From the cell containing the given text, extract its center point as (x, y) coordinate. 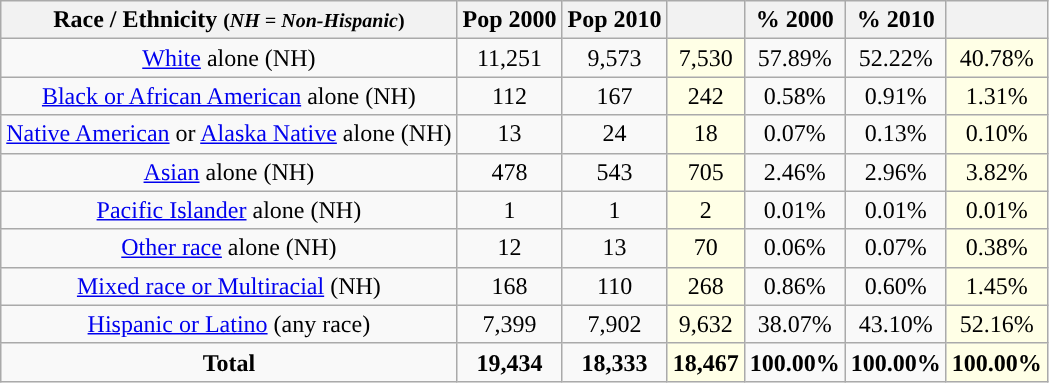
52.16% (996, 324)
18,333 (614, 362)
0.58% (794, 96)
40.78% (996, 58)
242 (706, 96)
2.46% (794, 172)
% 2000 (794, 20)
1.45% (996, 286)
12 (510, 248)
57.89% (794, 58)
52.22% (896, 58)
9,573 (614, 58)
110 (614, 286)
18,467 (706, 362)
7,530 (706, 58)
0.10% (996, 134)
Race / Ethnicity (NH = Non-Hispanic) (229, 20)
Hispanic or Latino (any race) (229, 324)
167 (614, 96)
2 (706, 210)
Black or African American alone (NH) (229, 96)
Pop 2010 (614, 20)
43.10% (896, 324)
9,632 (706, 324)
0.13% (896, 134)
Mixed race or Multiracial (NH) (229, 286)
Total (229, 362)
7,399 (510, 324)
Pacific Islander alone (NH) (229, 210)
White alone (NH) (229, 58)
268 (706, 286)
168 (510, 286)
0.91% (896, 96)
0.86% (794, 286)
705 (706, 172)
478 (510, 172)
Native American or Alaska Native alone (NH) (229, 134)
11,251 (510, 58)
18 (706, 134)
70 (706, 248)
Asian alone (NH) (229, 172)
Pop 2000 (510, 20)
0.06% (794, 248)
3.82% (996, 172)
112 (510, 96)
0.60% (896, 286)
% 2010 (896, 20)
7,902 (614, 324)
38.07% (794, 324)
24 (614, 134)
19,434 (510, 362)
Other race alone (NH) (229, 248)
2.96% (896, 172)
1.31% (996, 96)
0.38% (996, 248)
543 (614, 172)
